Search for the cell housing the specified text and yield its [X, Y] center coordinate. 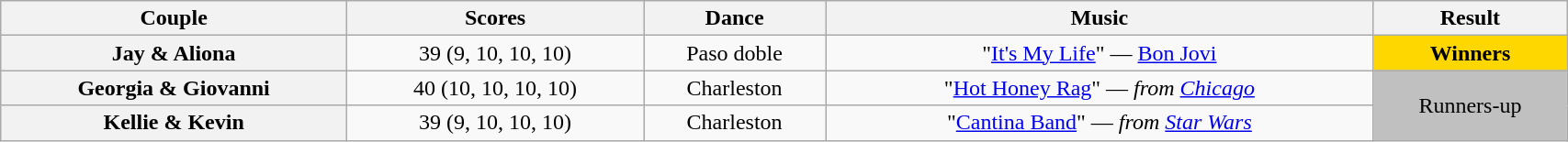
Paso doble [735, 53]
Couple [175, 18]
Music [1099, 18]
"Cantina Band" — from Star Wars [1099, 123]
Kellie & Kevin [175, 123]
"Hot Honey Rag" — from Chicago [1099, 88]
Dance [735, 18]
Runners-up [1470, 105]
Result [1470, 18]
Georgia & Giovanni [175, 88]
"It's My Life" — Bon Jovi [1099, 53]
Scores [496, 18]
Jay & Aliona [175, 53]
Winners [1470, 53]
40 (10, 10, 10, 10) [496, 88]
